Determine the (x, y) coordinate at the center of the cell enclosing the given text.  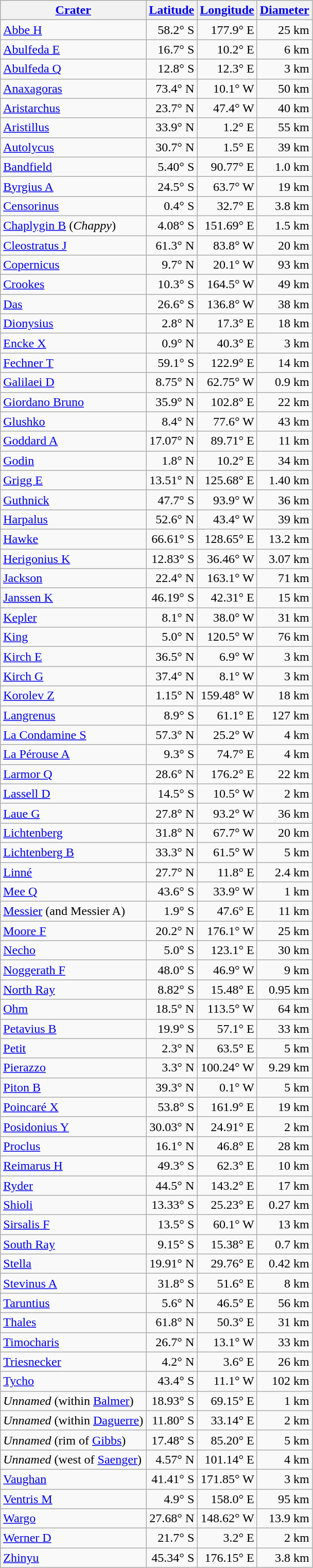
Ryder (73, 1185)
61.1° E (227, 715)
18.93° S (172, 1401)
Kirch G (73, 676)
13.9 km (284, 1519)
45.34° S (172, 1558)
13.33° S (172, 1205)
28 km (284, 1146)
5.0° S (172, 950)
Langrenus (73, 715)
100.24° W (227, 1068)
26.7° N (172, 1342)
4.2° N (172, 1362)
171.85° W (227, 1479)
17 km (284, 1185)
Abulfeda Q (73, 69)
46.19° S (172, 598)
Laue G (73, 813)
Ventris M (73, 1499)
21.7° S (172, 1538)
0.7 km (284, 1244)
Reimarus H (73, 1166)
8.1° N (172, 618)
36.46° W (227, 558)
9.3° S (172, 754)
33.9° N (172, 128)
47.4° W (227, 108)
50.3° E (227, 1323)
Proclus (73, 1146)
19.9° S (172, 1029)
Abulfeda E (73, 49)
15.48° E (227, 990)
35.9° N (172, 402)
Kepler (73, 618)
Crater (73, 10)
48.0° S (172, 970)
1.5 km (284, 225)
Copernicus (73, 265)
176.15° E (227, 1558)
Linné (73, 872)
9.29 km (284, 1068)
Thales (73, 1323)
Poincaré X (73, 1107)
Wargo (73, 1519)
10.3° S (172, 285)
23.7° N (172, 108)
3.07 km (284, 558)
24.5° S (172, 186)
67.7° W (227, 833)
122.9° E (227, 363)
1.15° N (172, 696)
74.7° E (227, 754)
Triesnecker (73, 1362)
4.57° N (172, 1459)
Unnamed (west of Saenger) (73, 1459)
43.4° S (172, 1381)
58.2° S (172, 30)
158.0° E (227, 1499)
41.41° S (172, 1479)
13.2 km (284, 539)
20.1° W (227, 265)
43.6° S (172, 892)
13.1° W (227, 1342)
127 km (284, 715)
Moore F (73, 931)
Shioli (73, 1205)
Mee Q (73, 892)
11.8° E (227, 872)
27.68° N (172, 1519)
South Ray (73, 1244)
38 km (284, 304)
Crookes (73, 285)
17.48° S (172, 1440)
159.48° W (227, 696)
19.91° N (172, 1264)
Lassell D (73, 794)
Encke X (73, 343)
11.80° S (172, 1420)
102.8° E (227, 402)
Aristillus (73, 128)
Taruntius (73, 1303)
4.08° S (172, 225)
13 km (284, 1225)
Galilaei D (73, 382)
9.15° S (172, 1244)
113.5° W (227, 1009)
83.8° W (227, 245)
36.5° N (172, 657)
1.5° E (227, 147)
Necho (73, 950)
Lichtenberg (73, 833)
33.3° N (172, 852)
10.1° W (227, 89)
Guthnick (73, 500)
40.3° E (227, 343)
Kirch E (73, 657)
15.38° E (227, 1244)
Godin (73, 461)
2.3° N (172, 1048)
15 km (284, 598)
12.3° E (227, 69)
46.5° E (227, 1303)
Unnamed (rim of Gibbs) (73, 1440)
5.0° N (172, 637)
62.3° E (227, 1166)
12.83° S (172, 558)
125.68° E (227, 480)
151.69° E (227, 225)
61.3° N (172, 245)
Stevinus A (73, 1283)
27.7° N (172, 872)
Abbe H (73, 30)
Werner D (73, 1538)
17.07° N (172, 441)
Tycho (73, 1381)
73.4° N (172, 89)
43.4° W (227, 519)
Lichtenberg B (73, 852)
176.2° E (227, 774)
Jackson (73, 578)
61.5° W (227, 852)
4.9° S (172, 1499)
Petit (73, 1048)
102 km (284, 1381)
Zhinyu (73, 1558)
31.8° N (172, 833)
26 km (284, 1362)
9.7° N (172, 265)
53.8° S (172, 1107)
1.8° N (172, 461)
46.8° E (227, 1146)
33.9° W (227, 892)
3.3° N (172, 1068)
1.40 km (284, 480)
12.8° S (172, 69)
La Pérouse A (73, 754)
Censorinus (73, 206)
Herigonius K (73, 558)
16.1° N (172, 1146)
93.9° W (227, 500)
101.14° E (227, 1459)
32.7° E (227, 206)
Dionysius (73, 324)
39.3° N (172, 1087)
120.5° W (227, 637)
14.5° S (172, 794)
63.7° W (227, 186)
25.2° W (227, 735)
143.2° E (227, 1185)
Janssen K (73, 598)
8.9° S (172, 715)
King (73, 637)
136.8° W (227, 304)
Hawke (73, 539)
85.20° E (227, 1440)
44.5° N (172, 1185)
0.1° W (227, 1087)
66.61° S (172, 539)
5.40° S (172, 167)
Fechner T (73, 363)
13.51° N (172, 480)
Unnamed (within Balmer) (73, 1401)
2.4 km (284, 872)
16.7° S (172, 49)
27.8° N (172, 813)
Ohm (73, 1009)
76 km (284, 637)
24.91° E (227, 1126)
8.75° N (172, 382)
Piton B (73, 1087)
Pierazzo (73, 1068)
Byrgius A (73, 186)
Longitude (227, 10)
177.9° E (227, 30)
69.15° E (227, 1401)
56 km (284, 1303)
Posidonius Y (73, 1126)
Stella (73, 1264)
Bandfield (73, 167)
0.9° N (172, 343)
148.62° W (227, 1519)
30 km (284, 950)
0.9 km (284, 382)
77.6° W (227, 421)
Latitude (172, 10)
55 km (284, 128)
42.31° E (227, 598)
37.4° N (172, 676)
Goddard A (73, 441)
64 km (284, 1009)
3.2° E (227, 1538)
Glushko (73, 421)
6.9° W (227, 657)
Aristarchus (73, 108)
17.3° E (227, 324)
8.1° W (227, 676)
61.8° N (172, 1323)
40 km (284, 108)
Noggerath F (73, 970)
1.0 km (284, 167)
57.3° N (172, 735)
2.8° N (172, 324)
93 km (284, 265)
90.77° E (227, 167)
50 km (284, 89)
9 km (284, 970)
123.1° E (227, 950)
164.5° W (227, 285)
63.5° E (227, 1048)
128.65° E (227, 539)
Cleostratus J (73, 245)
62.75° W (227, 382)
Vaughan (73, 1479)
93.2° W (227, 813)
6 km (284, 49)
38.0° W (227, 618)
163.1° W (227, 578)
20.2° N (172, 931)
176.1° W (227, 931)
3.6° E (227, 1362)
30.03° N (172, 1126)
161.9° E (227, 1107)
13.5° S (172, 1225)
95 km (284, 1499)
Messier (and Messier A) (73, 911)
57.1° E (227, 1029)
North Ray (73, 990)
0.42 km (284, 1264)
10 km (284, 1166)
25.23° E (227, 1205)
28.6° N (172, 774)
Autolycus (73, 147)
Larmor Q (73, 774)
60.1° W (227, 1225)
47.7° S (172, 500)
10.5° W (227, 794)
52.6° N (172, 519)
89.71° E (227, 441)
Harpalus (73, 519)
22.4° N (172, 578)
11.1° W (227, 1381)
8.4° N (172, 421)
26.6° S (172, 304)
Diameter (284, 10)
Das (73, 304)
29.76° E (227, 1264)
49.3° S (172, 1166)
14 km (284, 363)
71 km (284, 578)
0.95 km (284, 990)
0.4° S (172, 206)
Timocharis (73, 1342)
Anaxagoras (73, 89)
59.1° S (172, 363)
8 km (284, 1283)
18.5° N (172, 1009)
49 km (284, 285)
1.2° E (227, 128)
1.9° S (172, 911)
46.9° W (227, 970)
31.8° S (172, 1283)
33.14° E (227, 1420)
Unnamed (within Daguerre) (73, 1420)
Korolev Z (73, 696)
Chaplygin B (Chappy) (73, 225)
43 km (284, 421)
Grigg E (73, 480)
34 km (284, 461)
47.6° E (227, 911)
0.27 km (284, 1205)
La Condamine S (73, 735)
Petavius B (73, 1029)
8.82° S (172, 990)
Giordano Bruno (73, 402)
30.7° N (172, 147)
51.6° E (227, 1283)
5.6° N (172, 1303)
Sirsalis F (73, 1225)
